Capture the cell that displays the provided text and extract its [X, Y] central coordinate. 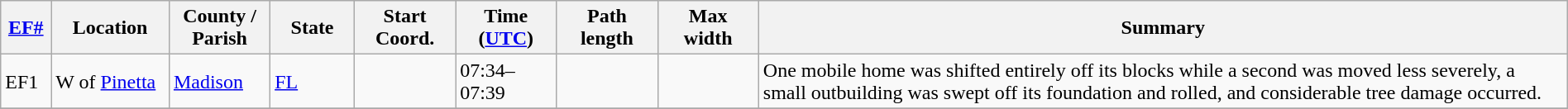
Madison [219, 81]
Location [111, 28]
07:34–07:39 [506, 81]
Time (UTC) [506, 28]
Path length [607, 28]
County / Parish [219, 28]
EF# [26, 28]
Max width [708, 28]
Summary [1163, 28]
State [313, 28]
FL [313, 81]
Start Coord. [404, 28]
W of Pinetta [111, 81]
EF1 [26, 81]
